Locate the cell with the specified text and output its [X, Y] center coordinate. 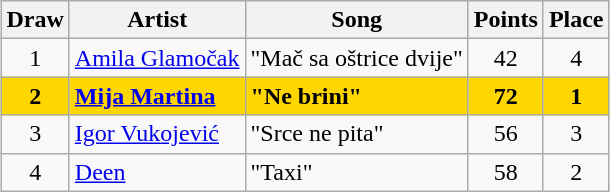
"Srce ne pita" [356, 134]
72 [506, 96]
"Ne brini" [356, 96]
Draw [35, 20]
"Taxi" [356, 172]
Artist [157, 20]
Place [576, 20]
Amila Glamočak [157, 58]
42 [506, 58]
Song [356, 20]
Mija Martina [157, 96]
"Mač sa oštrice dvije" [356, 58]
Deen [157, 172]
56 [506, 134]
Points [506, 20]
58 [506, 172]
Igor Vukojević [157, 134]
